Return (x, y) of the center of cell containing provided text 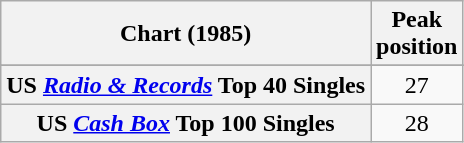
US Radio & Records Top 40 Singles (186, 85)
Chart (1985) (186, 34)
US Cash Box Top 100 Singles (186, 123)
28 (417, 123)
27 (417, 85)
Peakposition (417, 34)
